For the text-containing cell, return its midpoint in (X, Y) coordinate format. 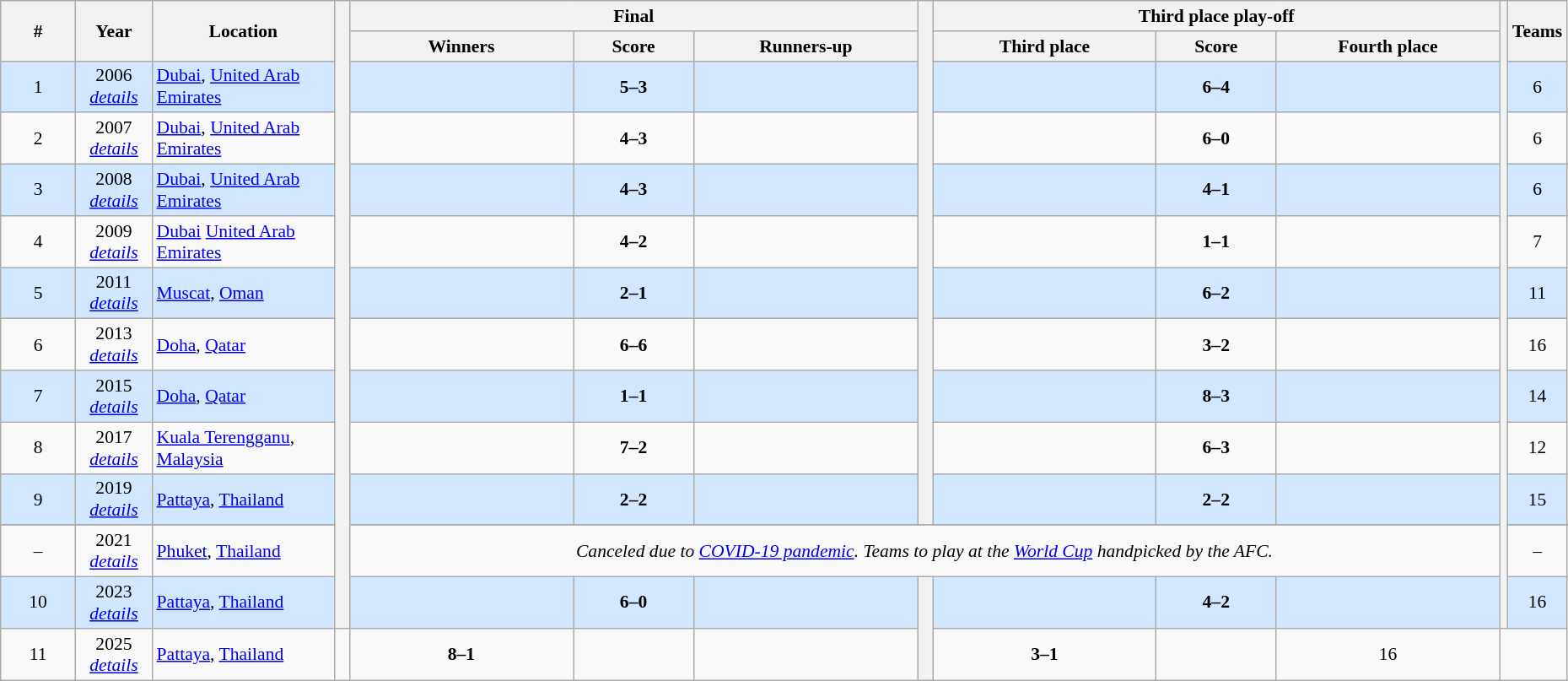
Canceled due to COVID-19 pandemic. Teams to play at the World Cup handpicked by the AFC. (924, 552)
4 (39, 241)
Dubai United Arab Emirates (244, 241)
4–1 (1216, 191)
Year (113, 30)
Muscat, Oman (244, 294)
2023 details (113, 603)
7–2 (634, 447)
3–1 (1044, 655)
Third place (1044, 46)
Phuket, Thailand (244, 552)
6–3 (1216, 447)
8–3 (1216, 397)
Winners (461, 46)
2015 details (113, 397)
15 (1537, 500)
Kuala Terengganu, Malaysia (244, 447)
2009 details (113, 241)
6–4 (1216, 86)
2013 details (113, 344)
6–2 (1216, 294)
2021 details (113, 552)
12 (1537, 447)
9 (39, 500)
2019 details (113, 500)
2–1 (634, 294)
Fourth place (1388, 46)
6–6 (634, 344)
2025 details (113, 655)
2006 details (113, 86)
5–3 (634, 86)
2017 details (113, 447)
5 (39, 294)
2011 details (113, 294)
1 (39, 86)
Location (244, 30)
Final (633, 16)
2007 details (113, 138)
14 (1537, 397)
2 (39, 138)
Teams (1537, 30)
Runners-up (806, 46)
3–2 (1216, 344)
10 (39, 603)
3 (39, 191)
# (39, 30)
8–1 (461, 655)
2008 details (113, 191)
Third place play-off (1216, 16)
8 (39, 447)
